For the text-containing cell, return its midpoint in (X, Y) coordinate format. 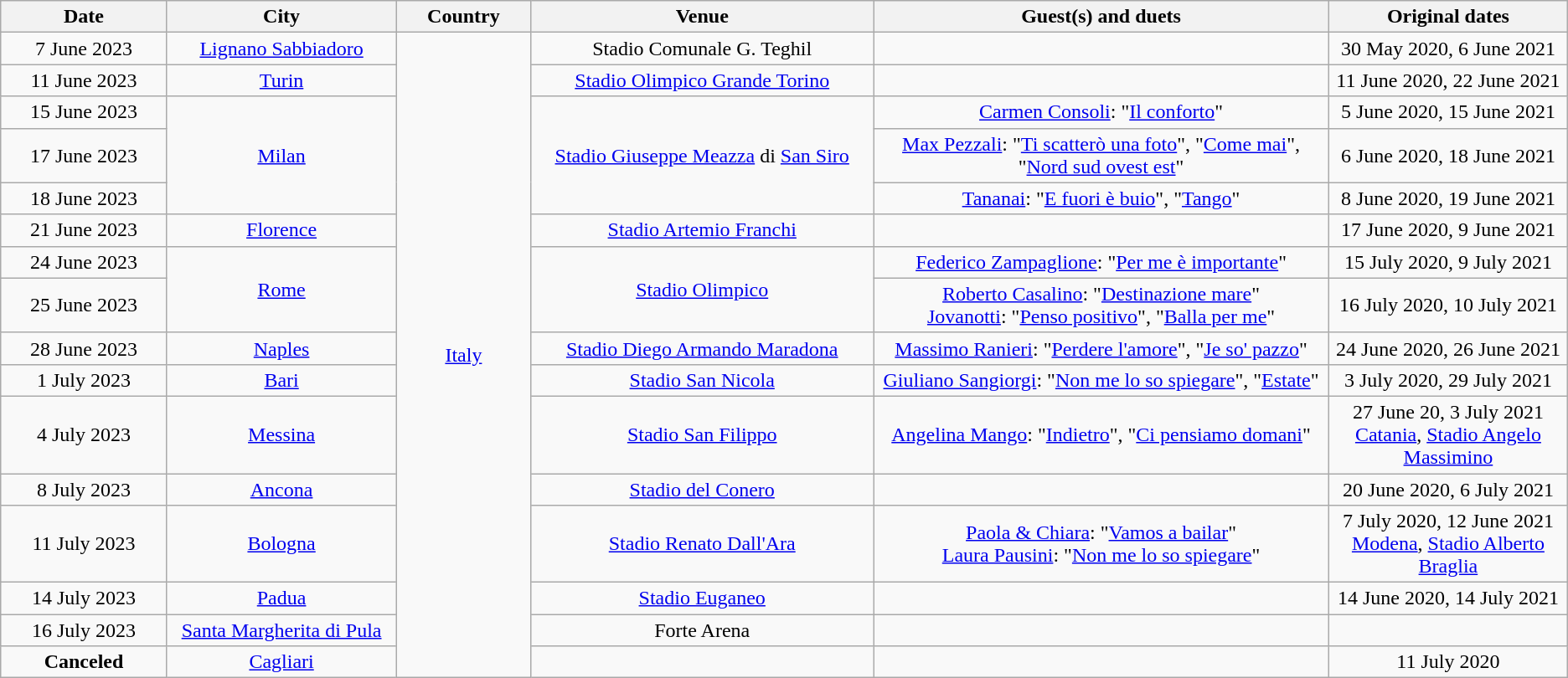
Original dates (1449, 17)
17 June 2020, 9 June 2021 (1449, 230)
28 June 2023 (84, 348)
Paola & Chiara: "Vamos a bailar" Laura Pausini: "Non me lo so spiegare" (1101, 544)
16 July 2020, 10 July 2021 (1449, 305)
11 June 2023 (84, 80)
Lignano Sabbiadoro (281, 49)
18 June 2023 (84, 198)
16 July 2023 (84, 630)
Stadio Olimpico Grande Torino (702, 80)
6 June 2020, 18 June 2021 (1449, 156)
Date (84, 17)
Milan (281, 156)
25 June 2023 (84, 305)
8 July 2023 (84, 490)
5 June 2020, 15 June 2021 (1449, 112)
Roberto Casalino: "Destinazione mare" Jovanotti: "Penso positivo", "Balla per me" (1101, 305)
City (281, 17)
24 June 2020, 26 June 2021 (1449, 348)
Italy (464, 355)
Rome (281, 290)
Stadio Renato Dall'Ara (702, 544)
15 July 2020, 9 July 2021 (1449, 262)
Stadio Giuseppe Meazza di San Siro (702, 156)
11 July 2023 (84, 544)
Ancona (281, 490)
Stadio Euganeo (702, 598)
Carmen Consoli: "Il conforto" (1101, 112)
14 June 2020, 14 July 2021 (1449, 598)
Forte Arena (702, 630)
Stadio San Filippo (702, 434)
Canceled (84, 662)
11 June 2020, 22 June 2021 (1449, 80)
7 July 2020, 12 June 2021 Modena, Stadio Alberto Braglia (1449, 544)
8 June 2020, 19 June 2021 (1449, 198)
Stadio San Nicola (702, 380)
Santa Margherita di Pula (281, 630)
Angelina Mango: "Indietro", "Ci pensiamo domani" (1101, 434)
Bologna (281, 544)
Guest(s) and duets (1101, 17)
Naples (281, 348)
Stadio Olimpico (702, 290)
3 July 2020, 29 July 2021 (1449, 380)
4 July 2023 (84, 434)
Massimo Ranieri: "Perdere l'amore", "Je so' pazzo" (1101, 348)
Max Pezzali: "Ti scatterò una foto", "Come mai", "Nord sud ovest est" (1101, 156)
Stadio Comunale G. Teghil (702, 49)
Tananai: "E fuori è buio", "Tango" (1101, 198)
24 June 2023 (84, 262)
20 June 2020, 6 July 2021 (1449, 490)
Country (464, 17)
11 July 2020 (1449, 662)
21 June 2023 (84, 230)
Bari (281, 380)
Messina (281, 434)
15 June 2023 (84, 112)
Cagliari (281, 662)
Stadio Artemio Franchi (702, 230)
14 July 2023 (84, 598)
Federico Zampaglione: "Per me è importante" (1101, 262)
30 May 2020, 6 June 2021 (1449, 49)
Turin (281, 80)
Florence (281, 230)
Stadio del Conero (702, 490)
17 June 2023 (84, 156)
Giuliano Sangiorgi: "Non me lo so spiegare", "Estate" (1101, 380)
7 June 2023 (84, 49)
27 June 20, 3 July 2021 Catania, Stadio Angelo Massimino (1449, 434)
Venue (702, 17)
Stadio Diego Armando Maradona (702, 348)
1 July 2023 (84, 380)
Padua (281, 598)
